Output the [x, y] coordinate of the center of the cell containing the given text.  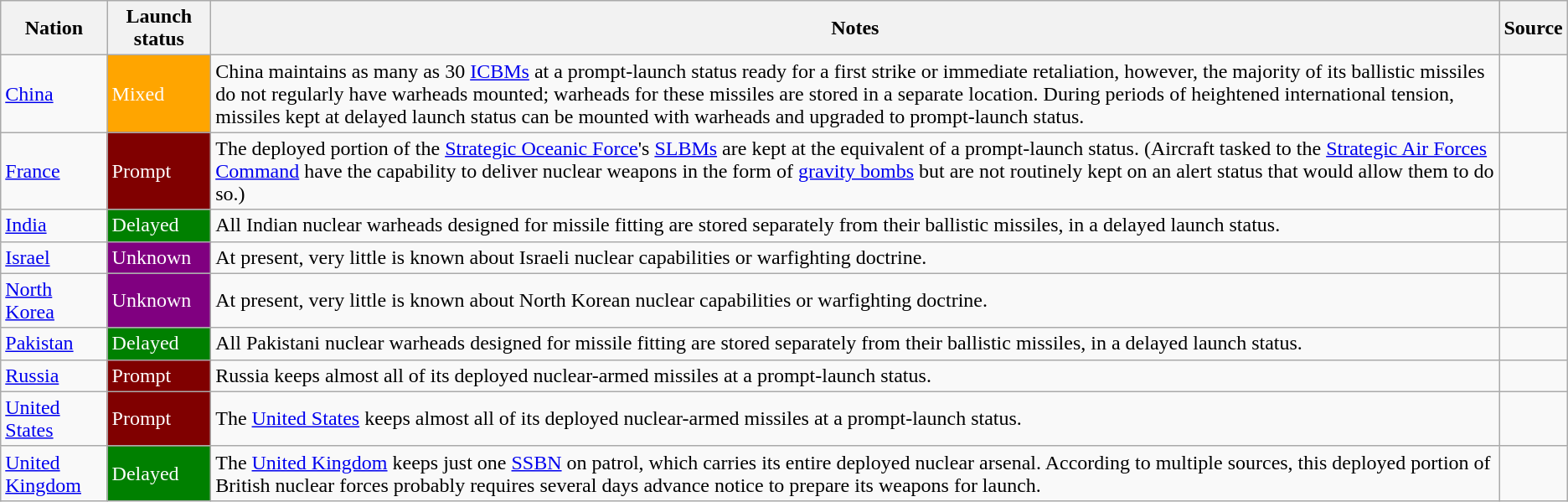
At present, very little is known about Israeli nuclear capabilities or warfighting doctrine. [855, 257]
All Pakistani nuclear warheads designed for missile fitting are stored separately from their ballistic missiles, in a delayed launch status. [855, 344]
United States [54, 419]
North Korea [54, 300]
At present, very little is known about North Korean nuclear capabilities or warfighting doctrine. [855, 300]
Nation [54, 28]
Russia [54, 375]
Pakistan [54, 344]
Launch status [159, 28]
Mixed [159, 94]
India [54, 225]
Israel [54, 257]
Notes [855, 28]
Russia keeps almost all of its deployed nuclear-armed missiles at a prompt-launch status. [855, 375]
All Indian nuclear warheads designed for missile fitting are stored separately from their ballistic missiles, in a delayed launch status. [855, 225]
The United States keeps almost all of its deployed nuclear-armed missiles at a prompt-launch status. [855, 419]
France [54, 171]
Source [1533, 28]
China [54, 94]
United Kingdom [54, 473]
